Provide the [x, y] coordinate of the cell's center where the given text is located.  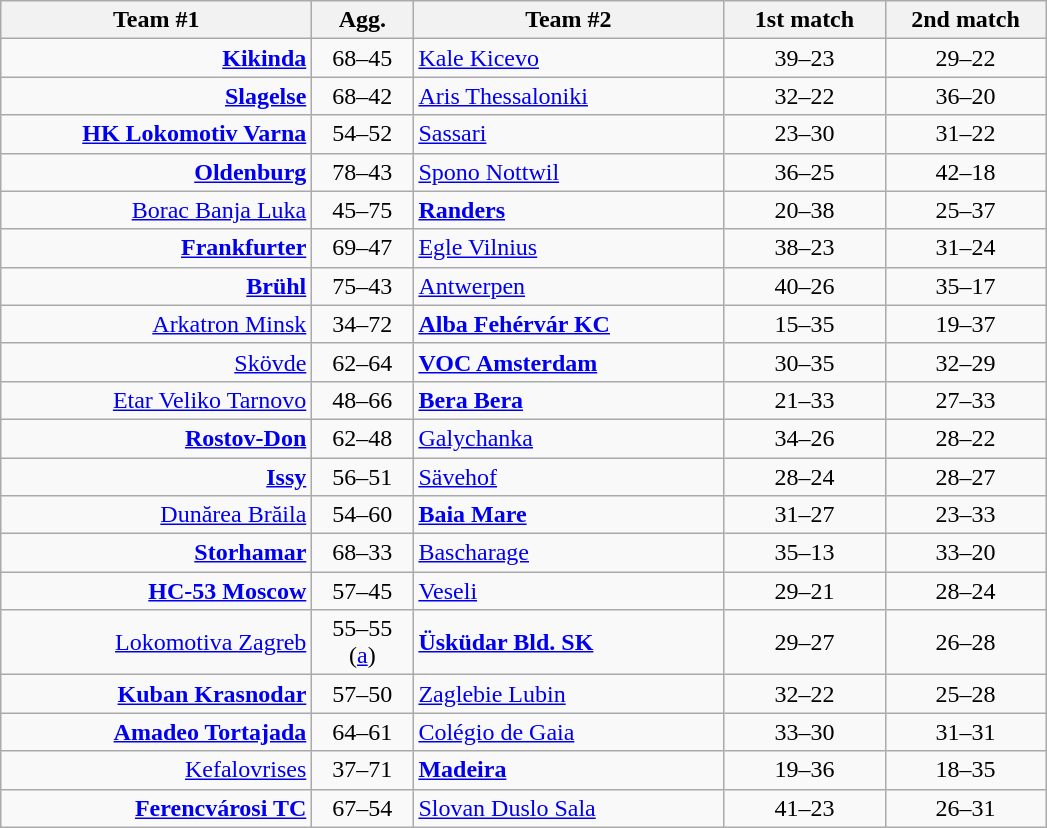
HC-53 Moscow [156, 591]
45–75 [362, 210]
31–31 [966, 732]
15–35 [804, 324]
55–55 (a) [362, 642]
57–45 [362, 591]
Lokomotiva Zagreb [156, 642]
Baia Mare [568, 515]
Slovan Duslo Sala [568, 808]
Antwerpen [568, 286]
56–51 [362, 477]
26–31 [966, 808]
62–48 [362, 438]
Aris Thessaloniki [568, 96]
28–27 [966, 477]
Alba Fehérvár KC [568, 324]
67–54 [362, 808]
Amadeo Tortajada [156, 732]
38–23 [804, 248]
31–24 [966, 248]
Borac Banja Luka [156, 210]
48–66 [362, 400]
Team #1 [156, 20]
75–43 [362, 286]
34–26 [804, 438]
41–23 [804, 808]
VOC Amsterdam [568, 362]
21–33 [804, 400]
Colégio de Gaia [568, 732]
39–23 [804, 58]
Kale Kicevo [568, 58]
69–47 [362, 248]
40–26 [804, 286]
Sävehof [568, 477]
2nd match [966, 20]
54–52 [362, 134]
Agg. [362, 20]
Slagelse [156, 96]
Storhamar [156, 553]
Dunărea Brăila [156, 515]
Arkatron Minsk [156, 324]
Team #2 [568, 20]
28–22 [966, 438]
26–28 [966, 642]
68–45 [362, 58]
Galychanka [568, 438]
32–29 [966, 362]
Brühl [156, 286]
68–42 [362, 96]
25–28 [966, 694]
30–35 [804, 362]
Madeira [568, 770]
57–50 [362, 694]
36–20 [966, 96]
20–38 [804, 210]
35–13 [804, 553]
23–30 [804, 134]
Bera Bera [568, 400]
29–21 [804, 591]
Frankfurter [156, 248]
Üsküdar Bld. SK [568, 642]
Sassari [568, 134]
34–72 [362, 324]
Zaglebie Lubin [568, 694]
1st match [804, 20]
29–22 [966, 58]
23–33 [966, 515]
19–37 [966, 324]
Etar Veliko Tarnovo [156, 400]
Spono Nottwil [568, 172]
29–27 [804, 642]
31–22 [966, 134]
31–27 [804, 515]
Kuban Krasnodar [156, 694]
Bascharage [568, 553]
78–43 [362, 172]
Randers [568, 210]
68–33 [362, 553]
18–35 [966, 770]
Oldenburg [156, 172]
33–30 [804, 732]
62–64 [362, 362]
Kefalovrises [156, 770]
Issy [156, 477]
Rostov-Don [156, 438]
64–61 [362, 732]
25–37 [966, 210]
HK Lokomotiv Varna [156, 134]
Kikinda [156, 58]
Ferencvárosi TC [156, 808]
36–25 [804, 172]
54–60 [362, 515]
42–18 [966, 172]
Egle Vilnius [568, 248]
27–33 [966, 400]
35–17 [966, 286]
37–71 [362, 770]
33–20 [966, 553]
Veseli [568, 591]
19–36 [804, 770]
Skövde [156, 362]
